Scan for the cell matching the given text and deliver its (x, y) coordinate at center. 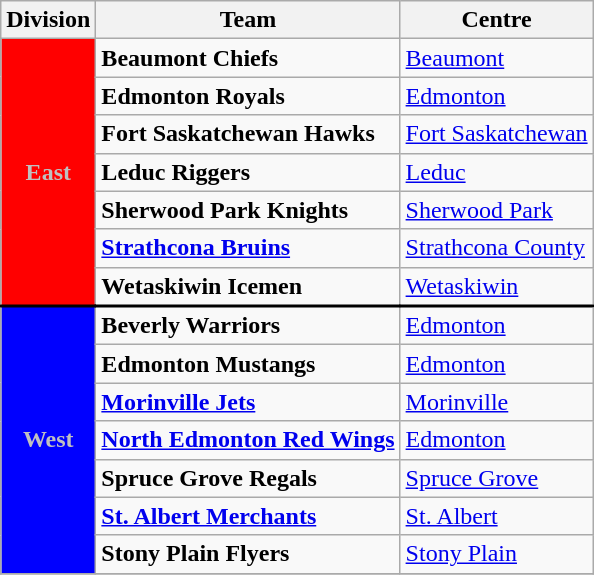
Morinville Jets (248, 402)
Edmonton Royals (248, 96)
Edmonton Mustangs (248, 364)
Division (48, 20)
West (48, 440)
Wetaskiwin Icemen (248, 286)
Strathcona County (496, 248)
Leduc (496, 172)
Beverly Warriors (248, 326)
Sherwood Park Knights (248, 210)
Spruce Grove (496, 478)
Fort Saskatchewan Hawks (248, 134)
Stony Plain (496, 554)
St. Albert (496, 516)
St. Albert Merchants (248, 516)
Strathcona Bruins (248, 248)
Stony Plain Flyers (248, 554)
Spruce Grove Regals (248, 478)
East (48, 172)
Team (248, 20)
Morinville (496, 402)
Sherwood Park (496, 210)
Beaumont Chiefs (248, 58)
Beaumont (496, 58)
Wetaskiwin (496, 286)
North Edmonton Red Wings (248, 440)
Fort Saskatchewan (496, 134)
Centre (496, 20)
Leduc Riggers (248, 172)
